From the cell containing the given text, extract its center point as (x, y) coordinate. 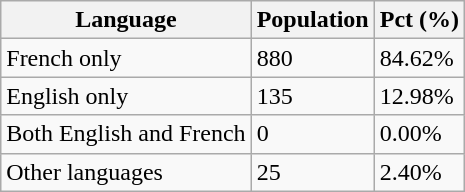
French only (126, 58)
Population (312, 20)
25 (312, 172)
Pct (%) (419, 20)
Both English and French (126, 134)
880 (312, 58)
Other languages (126, 172)
84.62% (419, 58)
2.40% (419, 172)
0.00% (419, 134)
English only (126, 96)
135 (312, 96)
12.98% (419, 96)
Language (126, 20)
0 (312, 134)
